Scan for the cell matching the given text and deliver its (x, y) coordinate at center. 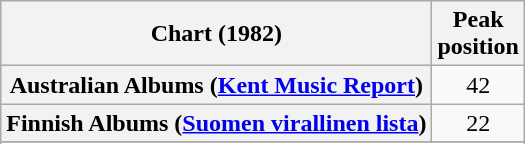
22 (478, 123)
42 (478, 85)
Peakposition (478, 34)
Australian Albums (Kent Music Report) (216, 85)
Chart (1982) (216, 34)
Finnish Albums (Suomen virallinen lista) (216, 123)
